Determine the [X, Y] coordinate at the center of the cell enclosing the given text.  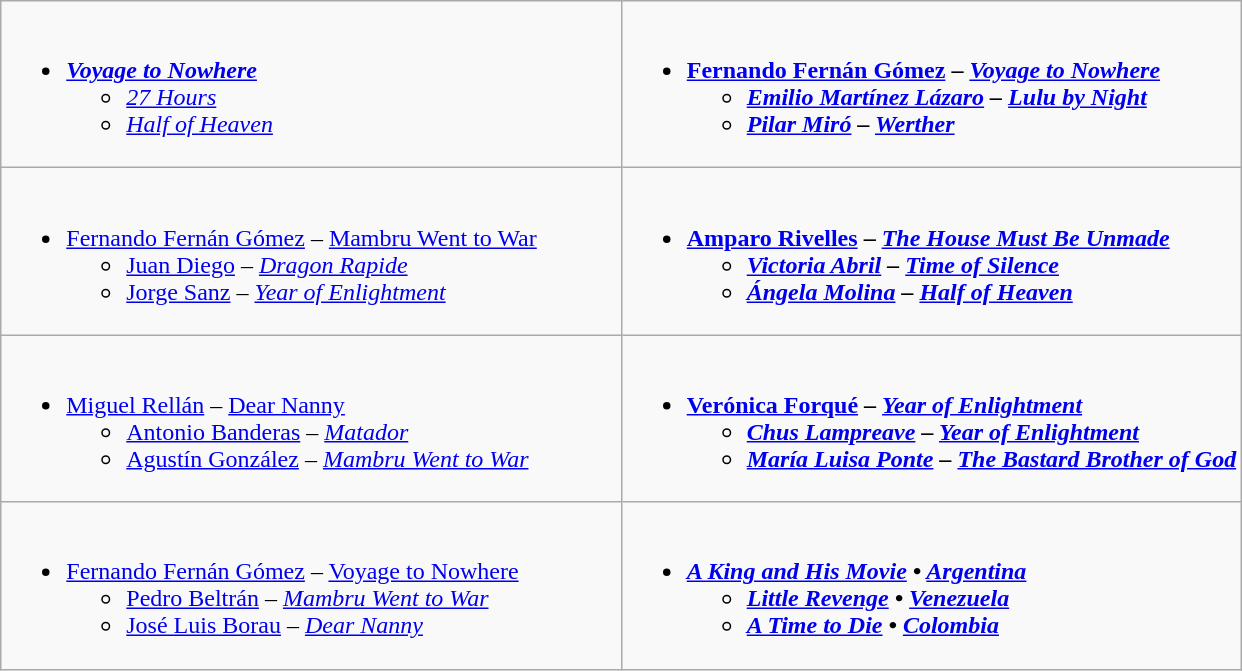
Miguel Rellán – Dear NannyAntonio Banderas – MatadorAgustín González – Mambru Went to War [311, 418]
Fernando Fernán Gómez – Mambru Went to WarJuan Diego – Dragon RapideJorge Sanz – Year of Enlightment [311, 252]
Fernando Fernán Gómez – Voyage to NowherePedro Beltrán – Mambru Went to WarJosé Luis Borau – Dear Nanny [311, 586]
Verónica Forqué – Year of EnlightmentChus Lampreave – Year of EnlightmentMaría Luisa Ponte – The Bastard Brother of God [931, 418]
A King and His Movie • ArgentinaLittle Revenge • VenezuelaA Time to Die • Colombia [931, 586]
Voyage to Nowhere27 HoursHalf of Heaven [311, 84]
Fernando Fernán Gómez – Voyage to NowhereEmilio Martínez Lázaro – Lulu by NightPilar Miró – Werther [931, 84]
Amparo Rivelles – The House Must Be UnmadeVictoria Abril – Time of SilenceÁngela Molina – Half of Heaven [931, 252]
